Detect which cell encompasses the target text, then output its [X, Y] center coordinate. 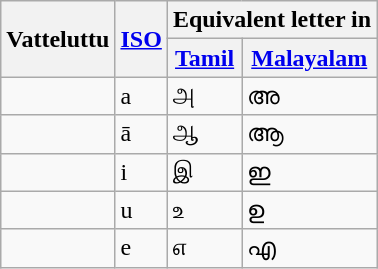
உ [204, 210]
Malayalam [310, 58]
i [141, 172]
இ [204, 172]
எ [204, 248]
Tamil [204, 58]
a [141, 96]
Equivalent letter in [272, 20]
ISO [141, 39]
ā [141, 134]
എ [310, 248]
അ [310, 96]
u [141, 210]
Vatteluttu [58, 39]
அ [204, 96]
e [141, 248]
ആ [310, 134]
ஆ [204, 134]
ഉ [310, 210]
ഇ [310, 172]
